From the cell containing the given text, extract its center point as (x, y) coordinate. 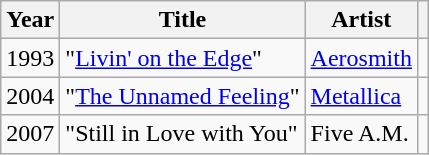
"The Unnamed Feeling" (182, 96)
Title (182, 20)
2004 (30, 96)
"Livin' on the Edge" (182, 58)
Artist (361, 20)
Metallica (361, 96)
Five A.M. (361, 134)
Aerosmith (361, 58)
2007 (30, 134)
"Still in Love with You" (182, 134)
1993 (30, 58)
Year (30, 20)
